Output the (X, Y) coordinate of the center of the cell containing the given text.  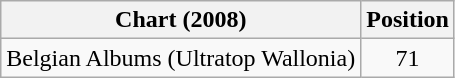
71 (408, 58)
Chart (2008) (181, 20)
Position (408, 20)
Belgian Albums (Ultratop Wallonia) (181, 58)
